Scan for the cell matching the given text and deliver its [X, Y] coordinate at center. 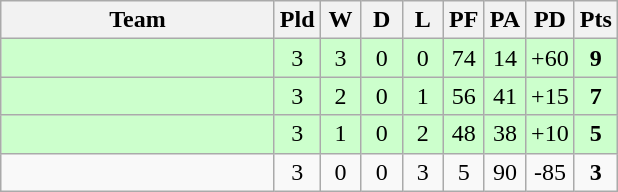
PA [504, 20]
14 [504, 58]
48 [464, 134]
38 [504, 134]
41 [504, 96]
9 [596, 58]
+60 [550, 58]
W [340, 20]
Team [138, 20]
+15 [550, 96]
74 [464, 58]
7 [596, 96]
90 [504, 172]
Pts [596, 20]
PD [550, 20]
-85 [550, 172]
L [422, 20]
Pld [297, 20]
+10 [550, 134]
PF [464, 20]
56 [464, 96]
D [382, 20]
